Pinpoint the cell where the given text exists, returning its (X, Y) midpoint coordinate. 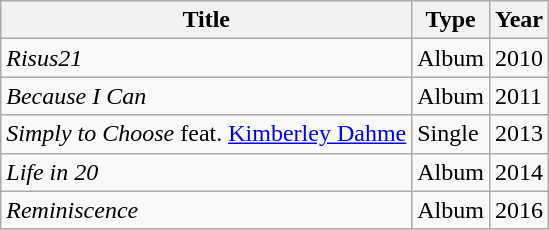
Because I Can (206, 96)
Simply to Choose feat. Kimberley Dahme (206, 134)
Reminiscence (206, 210)
2014 (518, 172)
Single (451, 134)
Title (206, 20)
2013 (518, 134)
Risus21 (206, 58)
Type (451, 20)
Year (518, 20)
2016 (518, 210)
2010 (518, 58)
Life in 20 (206, 172)
2011 (518, 96)
